From the cell containing the given text, extract its center point as [x, y] coordinate. 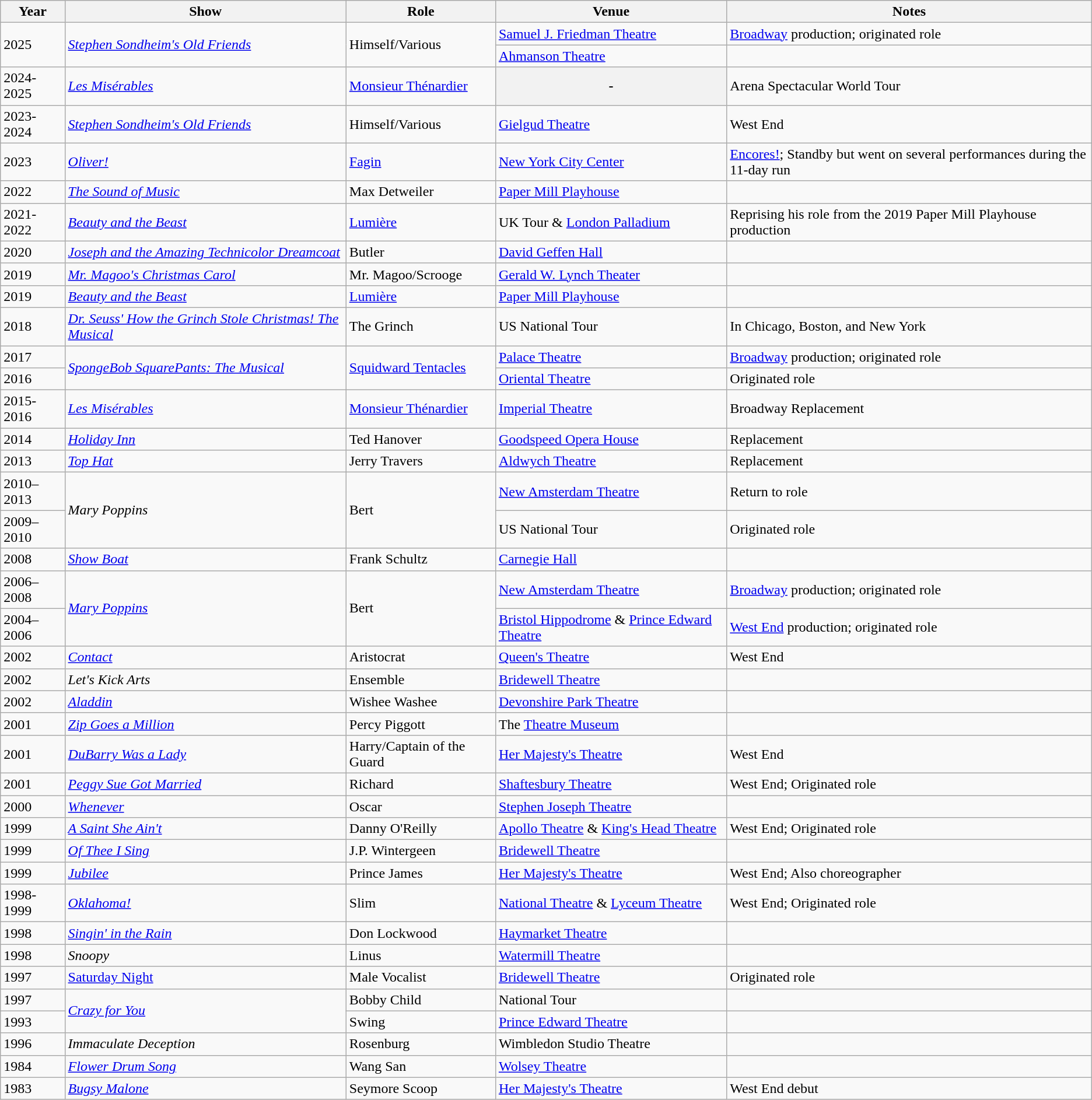
Of Thee I Sing [205, 851]
Percy Piggott [421, 724]
SpongeBob SquarePants: The Musical [205, 367]
The Sound of Music [205, 192]
West End; Also choreographer [909, 873]
Notes [909, 12]
Aristocrat [421, 657]
Arena Spectacular World Tour [909, 86]
Reprising his role from the 2019 Paper Mill Playhouse production [909, 222]
Show Boat [205, 559]
Oliver! [205, 162]
The Grinch [421, 327]
UK Tour & London Palladium [611, 222]
Stephen Joseph Theatre [611, 807]
Male Vocalist [421, 978]
Wang San [421, 1066]
2025 [33, 45]
Wolsey Theatre [611, 1066]
Flower Drum Song [205, 1066]
1984 [33, 1066]
Top Hat [205, 461]
2015-2016 [33, 409]
Danny O'Reilly [421, 829]
Dr. Seuss' How the Grinch Stole Christmas! The Musical [205, 327]
2022 [33, 192]
2004–2006 [33, 628]
Bristol Hippodrome & Prince Edward Theatre [611, 628]
Harry/Captain of the Guard [421, 754]
Prince Edward Theatre [611, 1022]
Swing [421, 1022]
Don Lockwood [421, 933]
Devonshire Park Theatre [611, 702]
2018 [33, 327]
Shaftesbury Theatre [611, 784]
DuBarry Was a Lady [205, 754]
2008 [33, 559]
2010–2013 [33, 491]
Return to role [909, 491]
Oklahoma! [205, 903]
Ensemble [421, 679]
Mr. Magoo/Scrooge [421, 274]
Max Detweiler [421, 192]
1993 [33, 1022]
Imperial Theatre [611, 409]
Crazy for You [205, 1011]
New York City Center [611, 162]
Rosenburg [421, 1044]
Show [205, 12]
1996 [33, 1044]
1983 [33, 1088]
Saturday Night [205, 978]
2023 [33, 162]
2017 [33, 356]
Fagin [421, 162]
Role [421, 12]
2020 [33, 252]
Peggy Sue Got Married [205, 784]
Watermill Theatre [611, 955]
Richard [421, 784]
Queen's Theatre [611, 657]
In Chicago, Boston, and New York [909, 327]
Holiday Inn [205, 439]
2000 [33, 807]
Ted Hanover [421, 439]
Bobby Child [421, 1000]
Frank Schultz [421, 559]
National Theatre & Lyceum Theatre [611, 903]
2016 [33, 379]
Contact [205, 657]
2021-2022 [33, 222]
Whenever [205, 807]
2009–2010 [33, 530]
Zip Goes a Million [205, 724]
Let's Kick Arts [205, 679]
Encores!; Standby but went on several performances during the 11-day run [909, 162]
2014 [33, 439]
Joseph and the Amazing Technicolor Dreamcoat [205, 252]
Immaculate Deception [205, 1044]
Oscar [421, 807]
National Tour [611, 1000]
2006–2008 [33, 589]
Bugsy Malone [205, 1088]
Butler [421, 252]
West End production; originated role [909, 628]
Oriental Theatre [611, 379]
Ahmanson Theatre [611, 56]
J.P. Wintergeen [421, 851]
Seymore Scoop [421, 1088]
Carnegie Hall [611, 559]
Year [33, 12]
A Saint She Ain't [205, 829]
Jubilee [205, 873]
Prince James [421, 873]
2023-2024 [33, 124]
Wimbledon Studio Theatre [611, 1044]
Samuel J. Friedman Theatre [611, 34]
- [611, 86]
Venue [611, 12]
Mr. Magoo's Christmas Carol [205, 274]
Gielgud Theatre [611, 124]
Gerald W. Lynch Theater [611, 274]
The Theatre Museum [611, 724]
Broadway Replacement [909, 409]
Jerry Travers [421, 461]
Haymarket Theatre [611, 933]
Wishee Washee [421, 702]
2013 [33, 461]
David Geffen Hall [611, 252]
Palace Theatre [611, 356]
1998-1999 [33, 903]
Slim [421, 903]
Linus [421, 955]
Goodspeed Opera House [611, 439]
Aldwych Theatre [611, 461]
West End debut [909, 1088]
Squidward Tentacles [421, 367]
Apollo Theatre & King's Head Theatre [611, 829]
Aladdin [205, 702]
Snoopy [205, 955]
Singin' in the Rain [205, 933]
2024-2025 [33, 86]
